Scan for the cell matching the given text and deliver its [X, Y] coordinate at center. 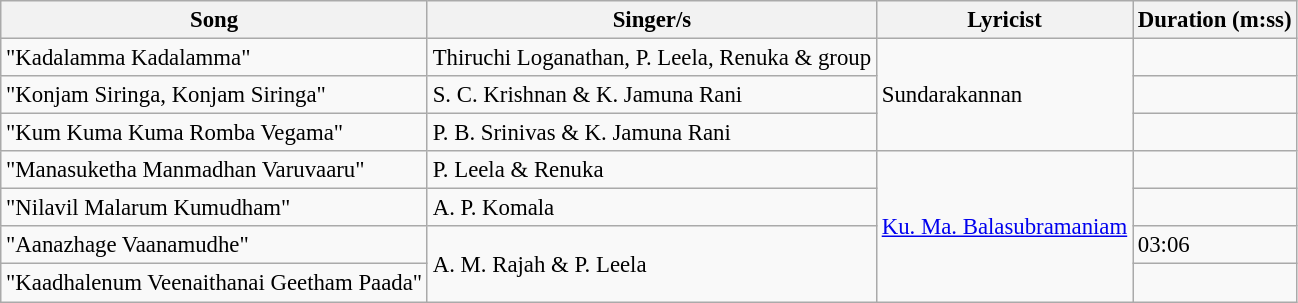
Duration (m:ss) [1214, 20]
Thiruchi Loganathan, P. Leela, Renuka & group [652, 58]
P. Leela & Renuka [652, 170]
"Aanazhage Vaanamudhe" [214, 245]
S. C. Krishnan & K. Jamuna Rani [652, 95]
Lyricist [1004, 20]
"Kadalamma Kadalamma" [214, 58]
A. P. Komala [652, 208]
03:06 [1214, 245]
"Kaadhalenum Veenaithanai Geetham Paada" [214, 283]
Singer/s [652, 20]
Song [214, 20]
"Konjam Siringa, Konjam Siringa" [214, 95]
"Manasuketha Manmadhan Varuvaaru" [214, 170]
P. B. Srinivas & K. Jamuna Rani [652, 133]
"Kum Kuma Kuma Romba Vegama" [214, 133]
"Nilavil Malarum Kumudham" [214, 208]
A. M. Rajah & P. Leela [652, 264]
Ku. Ma. Balasubramaniam [1004, 226]
Sundarakannan [1004, 96]
